Scan for the cell matching the given text and deliver its [x, y] coordinate at center. 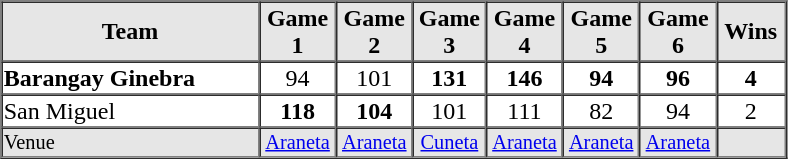
96 [678, 78]
Venue [130, 143]
Team [130, 32]
Game 6 [678, 32]
4 [750, 78]
82 [602, 110]
111 [524, 110]
Cuneta [450, 143]
104 [374, 110]
Wins [750, 32]
Game 1 [298, 32]
Game 5 [602, 32]
146 [524, 78]
San Miguel [130, 110]
131 [450, 78]
Game 2 [374, 32]
118 [298, 110]
Game 4 [524, 32]
Game 3 [450, 32]
2 [750, 110]
Barangay Ginebra [130, 78]
